Search for the cell housing the specified text and yield its [x, y] center coordinate. 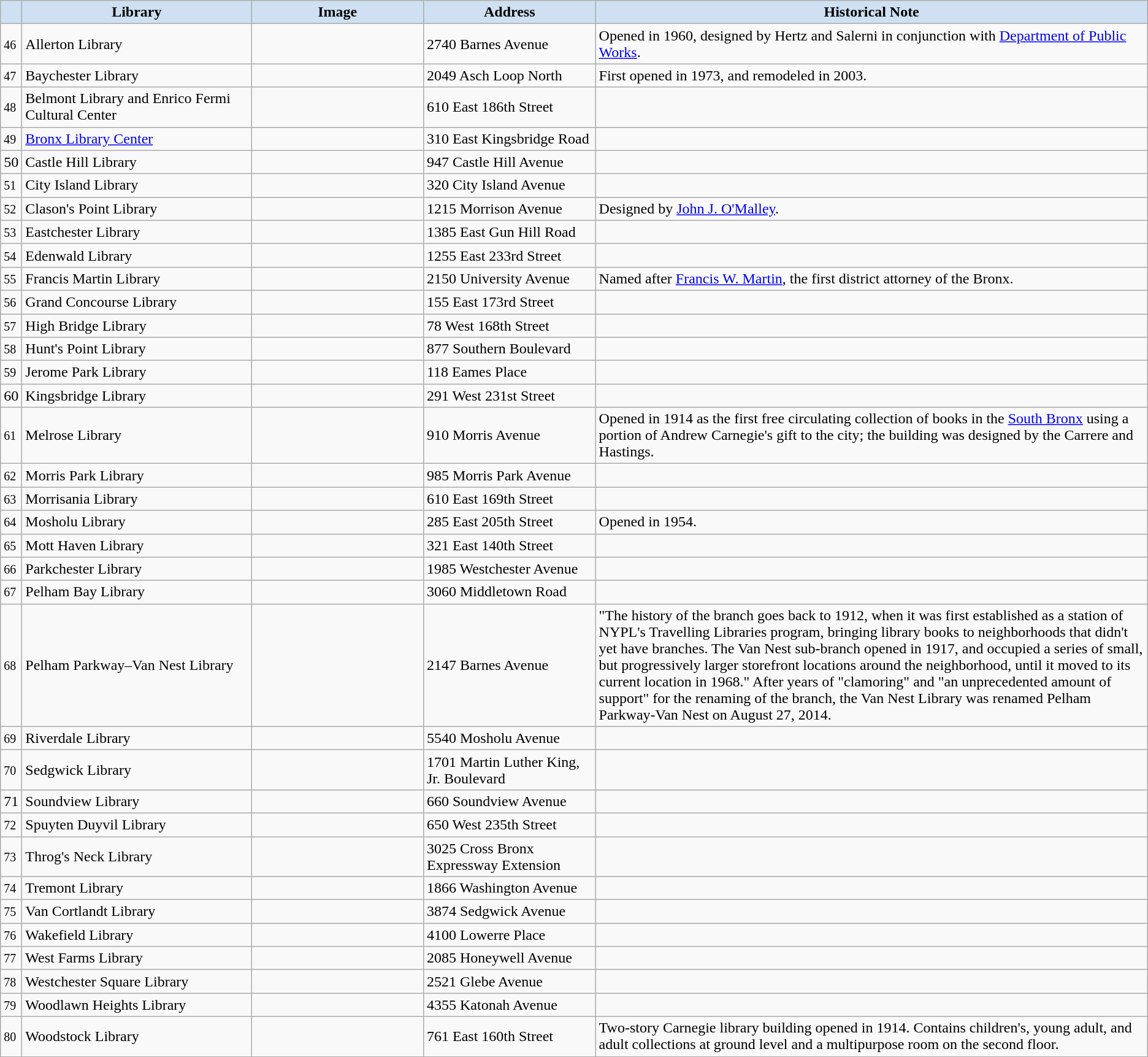
Designed by John J. O'Malley. [871, 209]
118 Eames Place [509, 372]
53 [11, 232]
65 [11, 545]
63 [11, 499]
West Farms Library [137, 958]
Wakefield Library [137, 935]
985 Morris Park Avenue [509, 475]
Pelham Parkway–Van Nest Library [137, 665]
Kingsbridge Library [137, 396]
Named after Francis W. Martin, the first district attorney of the Bronx. [871, 279]
52 [11, 209]
77 [11, 958]
Melrose Library [137, 436]
Mott Haven Library [137, 545]
3060 Middletown Road [509, 592]
Castle Hill Library [137, 162]
Throg's Neck Library [137, 856]
56 [11, 302]
Opened in 1960, designed by Hertz and Salerni in conjunction with Department of Public Works. [871, 44]
58 [11, 349]
Woodlawn Heights Library [137, 1005]
70 [11, 769]
64 [11, 522]
66 [11, 569]
City Island Library [137, 185]
Tremont Library [137, 888]
49 [11, 139]
79 [11, 1005]
650 West 235th Street [509, 824]
Woodstock Library [137, 1037]
155 East 173rd Street [509, 302]
285 East 205th Street [509, 522]
3874 Sedgwick Avenue [509, 912]
5540 Mosholu Avenue [509, 738]
Allerton Library [137, 44]
73 [11, 856]
Soundview Library [137, 801]
50 [11, 162]
4355 Katonah Avenue [509, 1005]
55 [11, 279]
1385 East Gun Hill Road [509, 232]
Spuyten Duyvil Library [137, 824]
Mosholu Library [137, 522]
2085 Honeywell Avenue [509, 958]
Eastchester Library [137, 232]
78 West 168th Street [509, 326]
48 [11, 107]
76 [11, 935]
Opened in 1954. [871, 522]
2049 Asch Loop North [509, 75]
Morris Park Library [137, 475]
2147 Barnes Avenue [509, 665]
Parkchester Library [137, 569]
54 [11, 255]
57 [11, 326]
Historical Note [871, 12]
320 City Island Avenue [509, 185]
62 [11, 475]
Bronx Library Center [137, 139]
Morrisania Library [137, 499]
761 East 160th Street [509, 1037]
Francis Martin Library [137, 279]
610 East 169th Street [509, 499]
3025 Cross Bronx Expressway Extension [509, 856]
Belmont Library and Enrico Fermi Cultural Center [137, 107]
2150 University Avenue [509, 279]
Riverdale Library [137, 738]
Address [509, 12]
47 [11, 75]
Jerome Park Library [137, 372]
72 [11, 824]
80 [11, 1037]
69 [11, 738]
67 [11, 592]
61 [11, 436]
Clason's Point Library [137, 209]
Hunt's Point Library [137, 349]
Image [337, 12]
2521 Glebe Avenue [509, 982]
59 [11, 372]
2740 Barnes Avenue [509, 44]
Library [137, 12]
310 East Kingsbridge Road [509, 139]
First opened in 1973, and remodeled in 2003. [871, 75]
75 [11, 912]
51 [11, 185]
910 Morris Avenue [509, 436]
60 [11, 396]
1866 Washington Avenue [509, 888]
291 West 231st Street [509, 396]
74 [11, 888]
1255 East 233rd Street [509, 255]
Van Cortlandt Library [137, 912]
947 Castle Hill Avenue [509, 162]
Edenwald Library [137, 255]
68 [11, 665]
877 Southern Boulevard [509, 349]
321 East 140th Street [509, 545]
Westchester Square Library [137, 982]
Grand Concourse Library [137, 302]
1985 Westchester Avenue [509, 569]
1215 Morrison Avenue [509, 209]
78 [11, 982]
1701 Martin Luther King, Jr. Boulevard [509, 769]
71 [11, 801]
High Bridge Library [137, 326]
610 East 186th Street [509, 107]
4100 Lowerre Place [509, 935]
46 [11, 44]
Baychester Library [137, 75]
Sedgwick Library [137, 769]
660 Soundview Avenue [509, 801]
Pelham Bay Library [137, 592]
